Identify which cell holds the provided text, then report its (x, y) central coordinate. 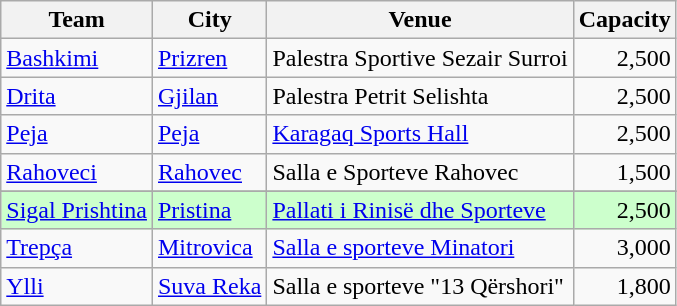
Trepça (77, 248)
Palestra Petrit Selishta (420, 96)
Palestra Sportive Sezair Surroi (420, 58)
Mitrovica (209, 248)
Pallati i Rinisë dhe Sporteve (420, 210)
Pristina (209, 210)
Rahovec (209, 172)
City (209, 20)
3,000 (624, 248)
1,800 (624, 286)
Suva Reka (209, 286)
Bashkimi (77, 58)
Salla e Sporteve Rahovec (420, 172)
Gjilan (209, 96)
Karagaq Sports Hall (420, 134)
Team (77, 20)
Sigal Prishtina (77, 210)
Capacity (624, 20)
Venue (420, 20)
Salla e sporteve Minatori (420, 248)
Ylli (77, 286)
Drita (77, 96)
Rahoveci (77, 172)
1,500 (624, 172)
Prizren (209, 58)
Salla e sporteve "13 Qërshori" (420, 286)
